From the cell containing the given text, extract its center point as (X, Y) coordinate. 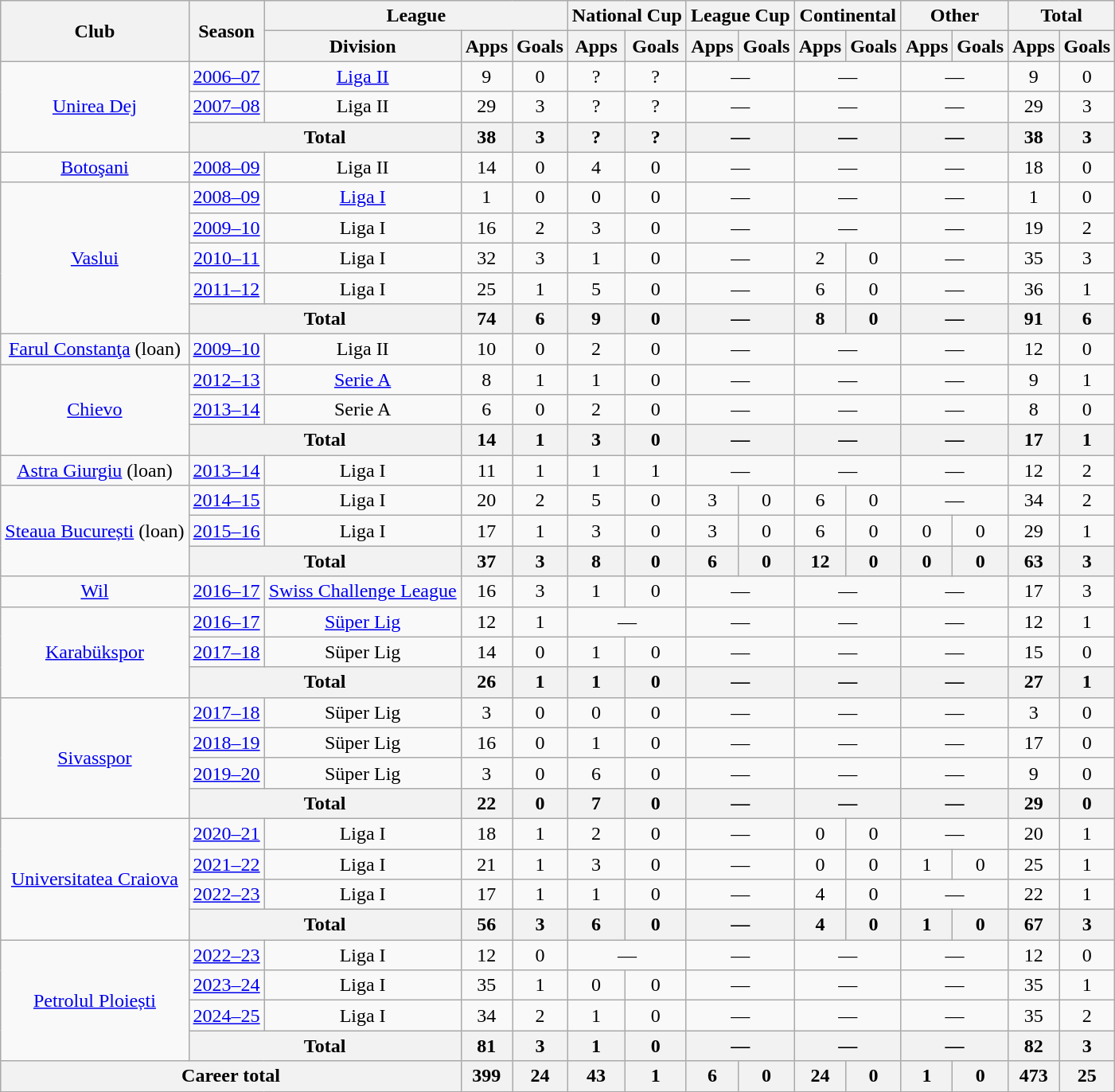
League Cup (740, 16)
National Cup (627, 16)
Steaua București (loan) (95, 531)
67 (1034, 925)
2015–16 (226, 531)
Petrolul Ploiești (95, 1000)
2020–21 (226, 833)
2012–13 (226, 380)
15 (1034, 652)
2006–07 (226, 76)
2011–12 (226, 288)
2007–08 (226, 107)
Chievo (95, 410)
Other (954, 16)
Swiss Challenge League (363, 591)
36 (1034, 288)
Wil (95, 591)
Club (95, 31)
399 (486, 1076)
Botoşani (95, 167)
81 (486, 1046)
2021–22 (226, 864)
Season (226, 31)
2014–15 (226, 501)
Unirea Dej (95, 107)
Sivasspor (95, 758)
11 (486, 470)
Farul Constanţa (loan) (95, 349)
7 (596, 803)
91 (1034, 318)
2018–19 (226, 743)
473 (1034, 1076)
2023–24 (226, 985)
2019–20 (226, 773)
Astra Giurgiu (loan) (95, 470)
56 (486, 925)
43 (596, 1076)
32 (486, 258)
League (415, 16)
27 (1034, 682)
82 (1034, 1046)
10 (486, 349)
37 (486, 561)
19 (1034, 228)
Career total (231, 1076)
Karabükspor (95, 652)
Continental (848, 16)
Division (363, 46)
63 (1034, 561)
Universitatea Craiova (95, 879)
2024–25 (226, 1016)
26 (486, 682)
21 (486, 864)
74 (486, 318)
Vaslui (95, 258)
2010–11 (226, 258)
